Identify which cell holds the provided text, then report its [x, y] central coordinate. 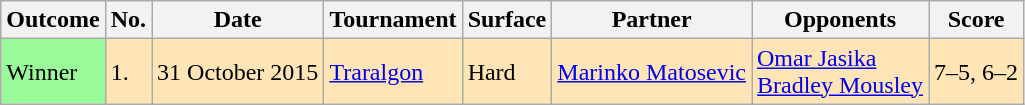
Date [238, 20]
Hard [507, 72]
Partner [652, 20]
Score [976, 20]
31 October 2015 [238, 72]
Tournament [393, 20]
Outcome [53, 20]
7–5, 6–2 [976, 72]
1. [128, 72]
Surface [507, 20]
Traralgon [393, 72]
Winner [53, 72]
Opponents [840, 20]
Marinko Matosevic [652, 72]
No. [128, 20]
Omar Jasika Bradley Mousley [840, 72]
